Find where the given text appears and provide that cell's center as [X, Y] coordinate. 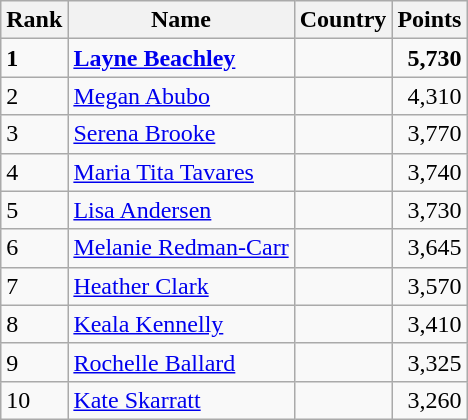
5 [34, 210]
3 [34, 134]
3,730 [430, 210]
Serena Brooke [181, 134]
Layne Beachley [181, 58]
8 [34, 324]
Keala Kennelly [181, 324]
3,645 [430, 248]
2 [34, 96]
Points [430, 20]
Kate Skarratt [181, 400]
3,770 [430, 134]
Lisa Andersen [181, 210]
Heather Clark [181, 286]
4,310 [430, 96]
Rank [34, 20]
6 [34, 248]
Name [181, 20]
3,570 [430, 286]
3,260 [430, 400]
Megan Abubo [181, 96]
9 [34, 362]
3,325 [430, 362]
Maria Tita Tavares [181, 172]
Melanie Redman-Carr [181, 248]
5,730 [430, 58]
Rochelle Ballard [181, 362]
7 [34, 286]
Country [343, 20]
4 [34, 172]
10 [34, 400]
3,740 [430, 172]
3,410 [430, 324]
1 [34, 58]
